For the text-containing cell, return its midpoint in [x, y] coordinate format. 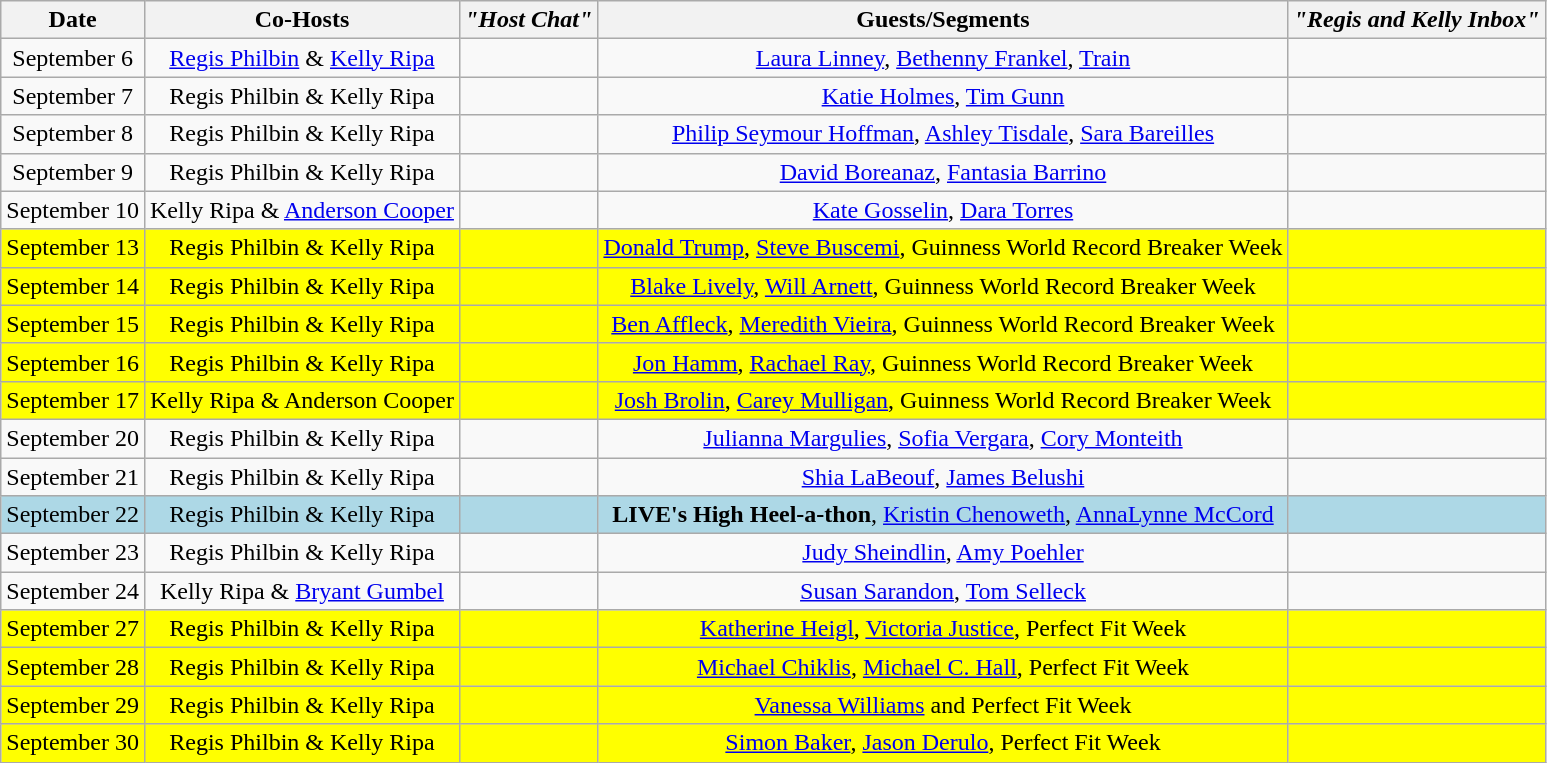
September 21 [73, 477]
September 7 [73, 96]
Blake Lively, Will Arnett, Guinness World Record Breaker Week [943, 286]
September 22 [73, 515]
September 24 [73, 591]
September 27 [73, 629]
Shia LaBeouf, James Belushi [943, 477]
Guests/Segments [943, 20]
Co-Hosts [302, 20]
September 28 [73, 667]
September 20 [73, 438]
Date [73, 20]
"Regis and Kelly Inbox" [1416, 20]
September 30 [73, 743]
Philip Seymour Hoffman, Ashley Tisdale, Sara Bareilles [943, 134]
Vanessa Williams and Perfect Fit Week [943, 705]
Laura Linney, Bethenny Frankel, Train [943, 58]
September 13 [73, 248]
September 15 [73, 324]
Susan Sarandon, Tom Selleck [943, 591]
Michael Chiklis, Michael C. Hall, Perfect Fit Week [943, 667]
September 6 [73, 58]
Josh Brolin, Carey Mulligan, Guinness World Record Breaker Week [943, 400]
David Boreanaz, Fantasia Barrino [943, 172]
Donald Trump, Steve Buscemi, Guinness World Record Breaker Week [943, 248]
Katherine Heigl, Victoria Justice, Perfect Fit Week [943, 629]
September 9 [73, 172]
September 23 [73, 553]
September 10 [73, 210]
September 14 [73, 286]
September 16 [73, 362]
"Host Chat" [528, 20]
Julianna Margulies, Sofia Vergara, Cory Monteith [943, 438]
Kelly Ripa & Bryant Gumbel [302, 591]
LIVE's High Heel-a-thon, Kristin Chenoweth, AnnaLynne McCord [943, 515]
September 17 [73, 400]
Ben Affleck, Meredith Vieira, Guinness World Record Breaker Week [943, 324]
Kate Gosselin, Dara Torres [943, 210]
Simon Baker, Jason Derulo, Perfect Fit Week [943, 743]
Judy Sheindlin, Amy Poehler [943, 553]
Jon Hamm, Rachael Ray, Guinness World Record Breaker Week [943, 362]
September 8 [73, 134]
September 29 [73, 705]
Katie Holmes, Tim Gunn [943, 96]
